Capture the cell that displays the provided text and extract its [x, y] central coordinate. 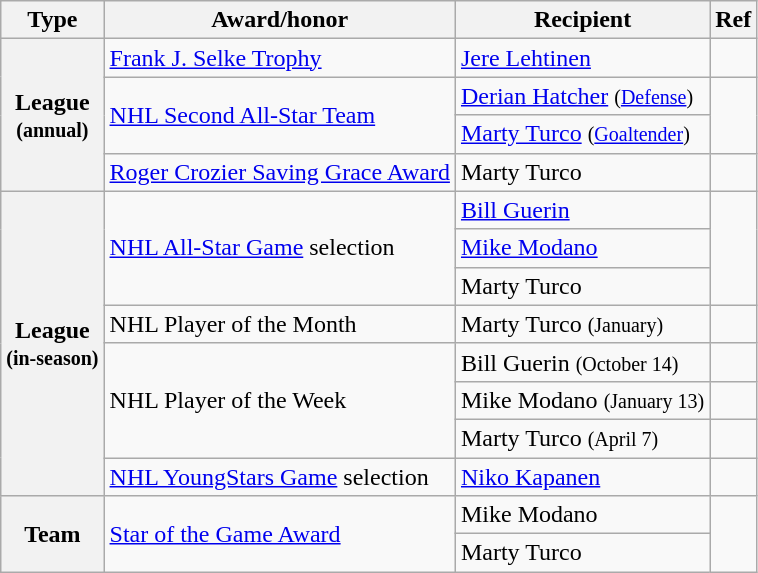
NHL Player of the Week [280, 400]
Marty Turco (April 7) [582, 438]
League(annual) [52, 115]
Mike Modano (January 13) [582, 400]
NHL Player of the Month [280, 324]
Frank J. Selke Trophy [280, 58]
Jere Lehtinen [582, 58]
Recipient [582, 20]
Derian Hatcher (Defense) [582, 96]
NHL YoungStars Game selection [280, 477]
Marty Turco (Goaltender) [582, 134]
Ref [734, 20]
Team [52, 534]
Marty Turco (January) [582, 324]
Bill Guerin (October 14) [582, 362]
Star of the Game Award [280, 534]
NHL All-Star Game selection [280, 248]
League(in-season) [52, 343]
Bill Guerin [582, 210]
NHL Second All-Star Team [280, 115]
Type [52, 20]
Roger Crozier Saving Grace Award [280, 172]
Award/honor [280, 20]
Niko Kapanen [582, 477]
